Provide the [X, Y] coordinate of the cell's center where the given text is located.  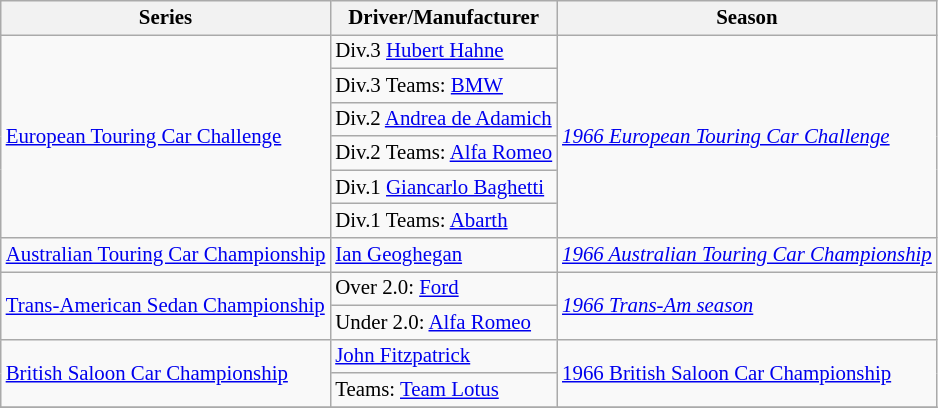
European Touring Car Challenge [166, 136]
Div.1 Giancarlo Baghetti [444, 187]
Over 2.0: Ford [444, 288]
Teams: Team Lotus [444, 390]
Ian Geoghegan [444, 255]
Australian Touring Car Championship [166, 255]
Div.3 Teams: BMW [444, 85]
John Fitzpatrick [444, 356]
1966 Australian Touring Car Championship [747, 255]
Under 2.0: Alfa Romeo [444, 322]
1966 European Touring Car Challenge [747, 136]
Trans-American Sedan Championship [166, 305]
British Saloon Car Championship [166, 373]
Div.2 Andrea de Adamich [444, 119]
Driver/Manufacturer [444, 18]
Div.1 Teams: Abarth [444, 221]
Div.2 Teams: Alfa Romeo [444, 153]
1966 Trans-Am season [747, 305]
1966 British Saloon Car Championship [747, 373]
Season [747, 18]
Series [166, 18]
Div.3 Hubert Hahne [444, 51]
